Detect which cell encompasses the target text, then output its (x, y) center coordinate. 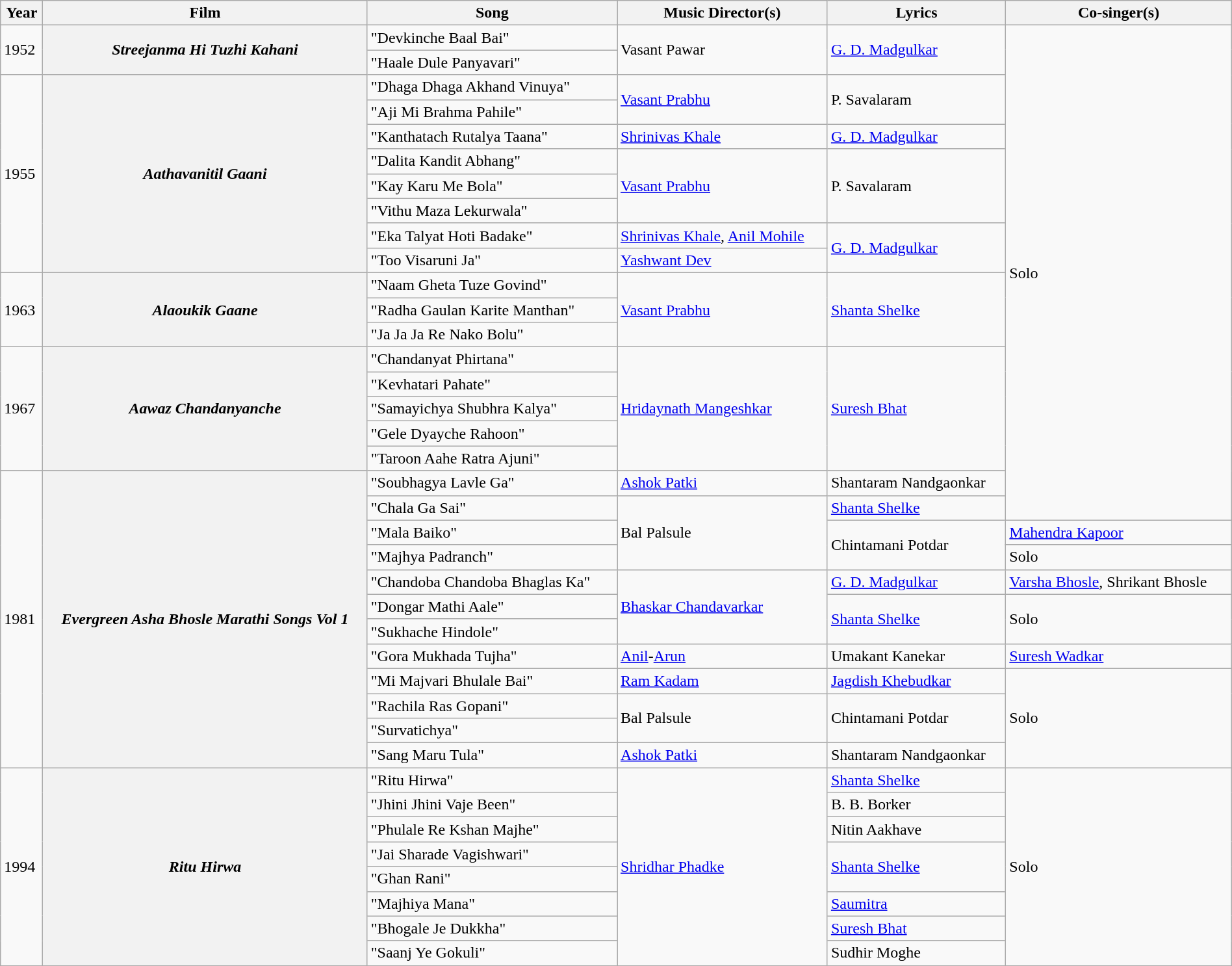
Year (22, 13)
"Ghan Rani" (492, 879)
"Gele Dyayche Rahoon" (492, 434)
"Eka Talyat Hoti Badake" (492, 235)
"Soubhagya Lavle Ga" (492, 483)
"Dalita Kandit Abhang" (492, 161)
1981 (22, 619)
Shrinivas Khale (723, 137)
"Mi Majvari Bhulale Bai" (492, 681)
Vasant Pawar (723, 50)
"Chala Ga Sai" (492, 508)
"Naam Gheta Tuze Govind" (492, 285)
"Phulale Re Kshan Majhe" (492, 829)
Shrinivas Khale, Anil Mohile (723, 235)
"Dhaga Dhaga Akhand Vinuya" (492, 87)
Umakant Kanekar (916, 656)
Film (205, 13)
Aathavanitil Gaani (205, 174)
Aawaz Chandanyanche (205, 409)
Ram Kadam (723, 681)
Jagdish Khebudkar (916, 681)
Lyrics (916, 13)
"Majhiya Mana" (492, 904)
"Chandanyat Phirtana" (492, 359)
Alaoukik Gaane (205, 309)
"Ritu Hirwa" (492, 780)
B. B. Borker (916, 805)
"Haale Dule Panyavari" (492, 62)
Nitin Aakhave (916, 829)
"Survatichya" (492, 731)
Shridhar Phadke (723, 867)
1994 (22, 867)
1967 (22, 409)
Hridaynath Mangeshkar (723, 409)
"Kevhatari Pahate" (492, 384)
"Vithu Maza Lekurwala" (492, 211)
"Gora Mukhada Tujha" (492, 656)
Co-singer(s) (1119, 13)
Varsha Bhosle, Shrikant Bhosle (1119, 582)
"Sang Maru Tula" (492, 755)
Mahendra Kapoor (1119, 532)
"Dongar Mathi Aale" (492, 607)
Evergreen Asha Bhosle Marathi Songs Vol 1 (205, 619)
Suresh Wadkar (1119, 656)
"Aji Mi Brahma Pahile" (492, 112)
"Taroon Aahe Ratra Ajuni" (492, 458)
Streejanma Hi Tuzhi Kahani (205, 50)
"Too Visaruni Ja" (492, 260)
"Rachila Ras Gopani" (492, 705)
"Bhogale Je Dukkha" (492, 928)
"Ja Ja Ja Re Nako Bolu" (492, 335)
"Samayichya Shubhra Kalya" (492, 409)
1955 (22, 174)
"Majhya Padranch" (492, 557)
Saumitra (916, 904)
"Kay Karu Me Bola" (492, 186)
Bhaskar Chandavarkar (723, 607)
"Kanthatach Rutalya Taana" (492, 137)
"Radha Gaulan Karite Manthan" (492, 310)
Anil-Arun (723, 656)
"Jhini Jhini Vaje Been" (492, 805)
"Mala Baiko" (492, 532)
1963 (22, 309)
"Chandoba Chandoba Bhaglas Ka" (492, 582)
"Jai Sharade Vagishwari" (492, 854)
Ritu Hirwa (205, 867)
Sudhir Moghe (916, 953)
"Saanj Ye Gokuli" (492, 953)
Yashwant Dev (723, 260)
Song (492, 13)
"Devkinche Baal Bai" (492, 38)
"Sukhache Hindole" (492, 631)
1952 (22, 50)
Music Director(s) (723, 13)
